Extract the (x, y) coordinate from the center of the cell holding the provided text.  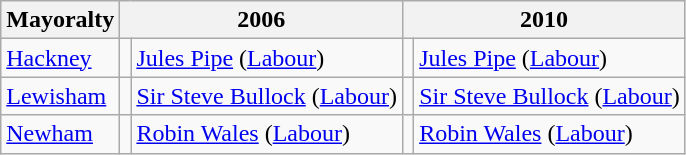
2006 (262, 20)
Newham (60, 134)
Lewisham (60, 96)
Mayoralty (60, 20)
2010 (544, 20)
Hackney (60, 58)
